Pinpoint the cell where the given text exists, returning its [X, Y] midpoint coordinate. 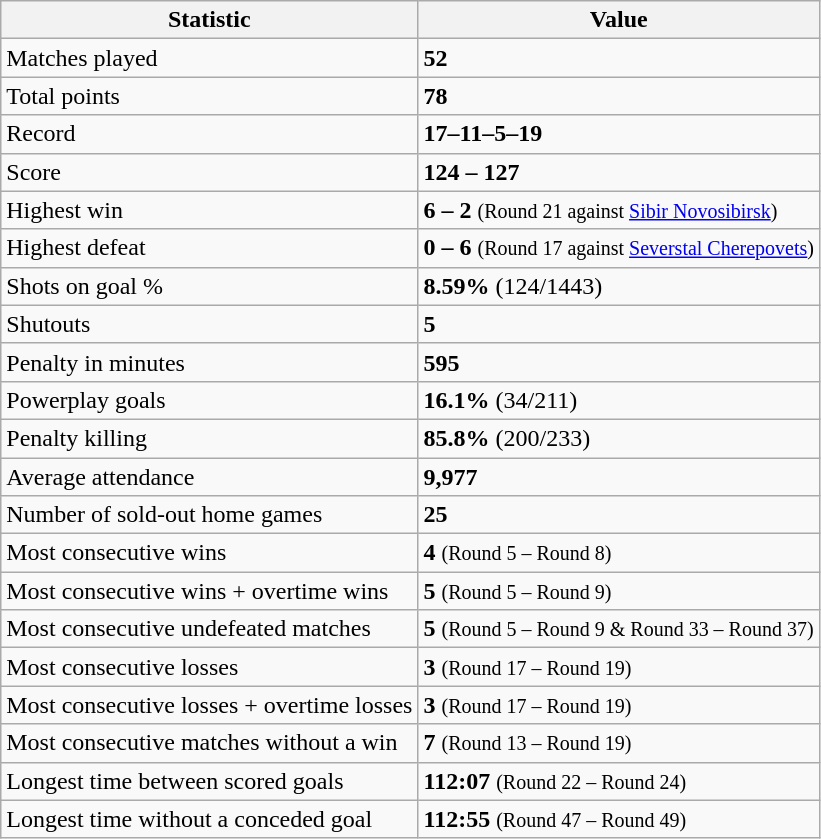
Most consecutive wins + overtime wins [210, 591]
16.1% (34/211) [619, 400]
Score [210, 172]
Number of sold-out home games [210, 515]
Most consecutive wins [210, 553]
Statistic [210, 20]
9,977 [619, 477]
85.8% (200/233) [619, 438]
Average attendance [210, 477]
6 – 2 (Round 21 against Sibir Novosibirsk) [619, 210]
Most consecutive undefeated matches [210, 629]
Value [619, 20]
5 [619, 324]
Penalty in minutes [210, 362]
5 (Round 5 – Round 9 & Round 33 – Round 37) [619, 629]
Powerplay goals [210, 400]
Highest win [210, 210]
Total points [210, 96]
Matches played [210, 58]
Highest defeat [210, 248]
Record [210, 134]
7 (Round 13 – Round 19) [619, 743]
Penalty killing [210, 438]
78 [619, 96]
595 [619, 362]
Longest time between scored goals [210, 781]
112:07 (Round 22 – Round 24) [619, 781]
Longest time without a conceded goal [210, 819]
Shutouts [210, 324]
8.59% (124/1443) [619, 286]
5 (Round 5 – Round 9) [619, 591]
25 [619, 515]
124 – 127 [619, 172]
Most consecutive losses [210, 667]
4 (Round 5 – Round 8) [619, 553]
Most consecutive matches without a win [210, 743]
112:55 (Round 47 – Round 49) [619, 819]
Most consecutive losses + overtime losses [210, 705]
Shots on goal % [210, 286]
52 [619, 58]
17–11–5–19 [619, 134]
0 – 6 (Round 17 against Severstal Cherepovets) [619, 248]
